Extract the [X, Y] coordinate from the center of the cell holding the provided text.  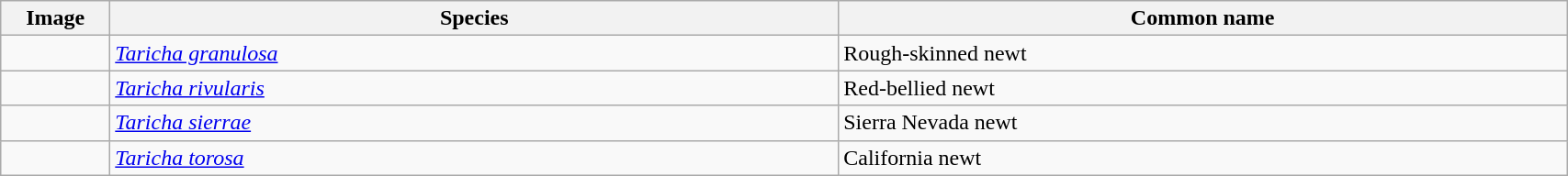
Taricha rivularis [474, 88]
Sierra Nevada newt [1203, 123]
Red-bellied newt [1203, 88]
Taricha torosa [474, 158]
Common name [1203, 18]
Taricha granulosa [474, 53]
Rough-skinned newt [1203, 53]
Image [55, 18]
California newt [1203, 158]
Taricha sierrae [474, 123]
Species [474, 18]
